Determine the [x, y] coordinate at the center of the cell enclosing the given text.  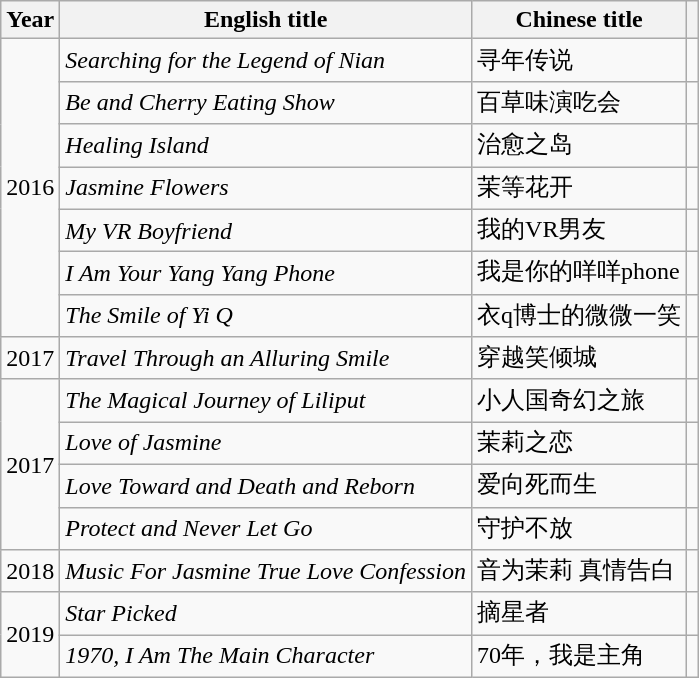
爱向死而生 [580, 486]
2019 [30, 634]
寻年传说 [580, 60]
穿越笑倾城 [580, 358]
Be and Cherry Eating Show [266, 102]
守护不放 [580, 528]
Searching for the Legend of Nian [266, 60]
70年，我是主角 [580, 656]
音为茉莉 真情告白 [580, 572]
Healing Island [266, 146]
Love of Jasmine [266, 444]
2018 [30, 572]
My VR Boyfriend [266, 230]
Love Toward and Death and Reborn [266, 486]
1970, I Am The Main Character [266, 656]
治愈之岛 [580, 146]
摘星者 [580, 614]
衣q博士的微微一笑 [580, 316]
Music For Jasmine True Love Confession [266, 572]
茉等花开 [580, 188]
小人国奇幻之旅 [580, 400]
我是你的咩咩phone [580, 274]
2016 [30, 188]
I Am Your Yang Yang Phone [266, 274]
Travel Through an Alluring Smile [266, 358]
The Smile of Yi Q [266, 316]
茉莉之恋 [580, 444]
我的VR男友 [580, 230]
Chinese title [580, 20]
Protect and Never Let Go [266, 528]
The Magical Journey of Liliput [266, 400]
Jasmine Flowers [266, 188]
English title [266, 20]
百草味演吃会 [580, 102]
Year [30, 20]
Star Picked [266, 614]
